From the cell containing the given text, extract its center point as (x, y) coordinate. 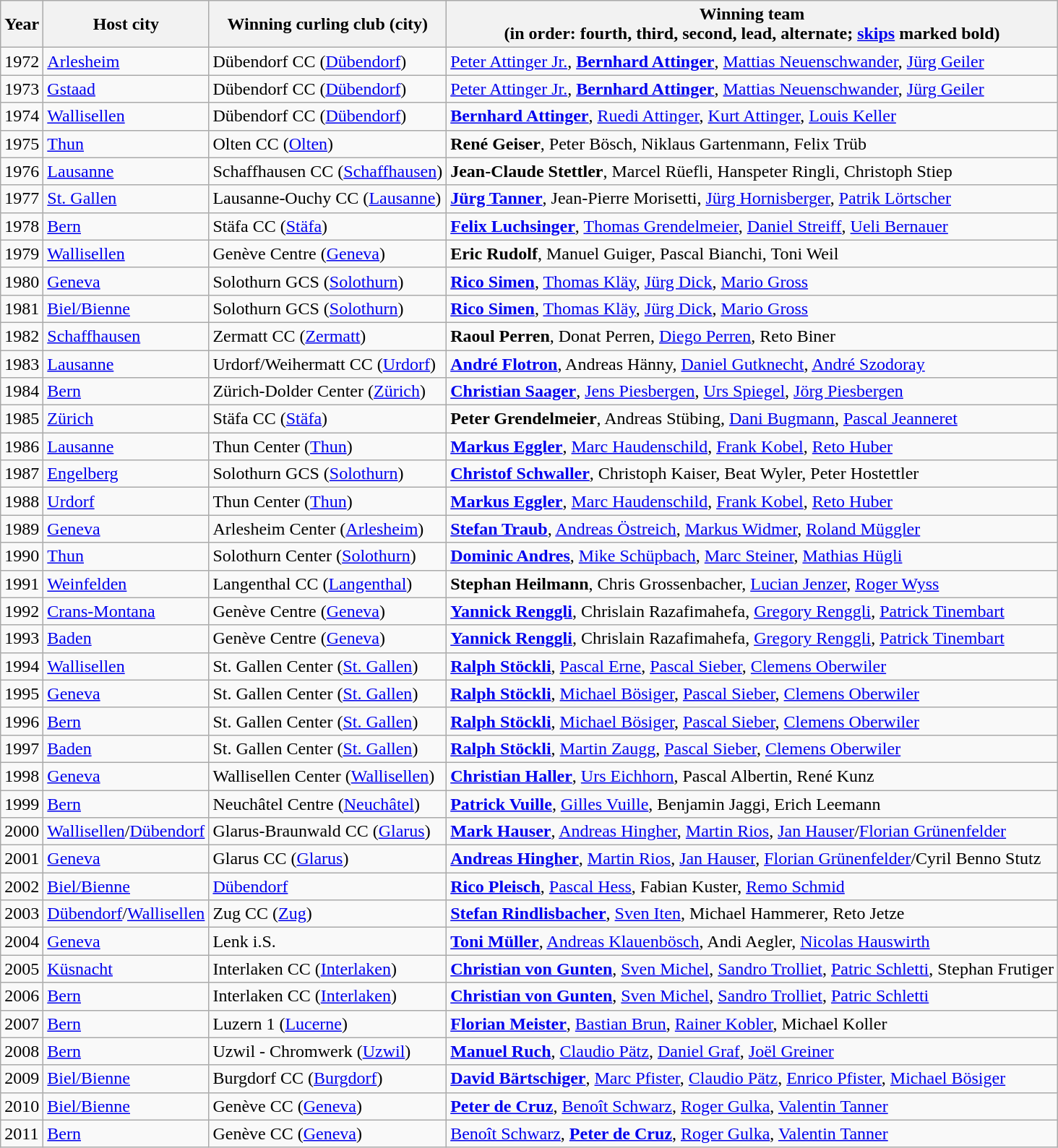
Wallisellen Center (Wallisellen) (328, 776)
René Geiser, Peter Bösch, Niklaus Gartenmann, Felix Trüb (752, 144)
2005 (22, 969)
Peter de Cruz, Benoît Schwarz, Roger Gulka, Valentin Tanner (752, 1106)
Benoît Schwarz, Peter de Cruz, Roger Gulka, Valentin Tanner (752, 1134)
Dübendorf (328, 886)
2001 (22, 859)
Lausanne-Ouchy CC (Lausanne) (328, 199)
Christian Haller, Urs Eichhorn, Pascal Albertin, René Kunz (752, 776)
Winning team(in order: fourth, third, second, lead, alternate; skips marked bold) (752, 25)
Mark Hauser, Andreas Hingher, Martin Rios, Jan Hauser/Florian Grünenfelder (752, 832)
Burgdorf CC (Burgdorf) (328, 1079)
Olten CC (Olten) (328, 144)
Christian von Gunten, Sven Michel, Sandro Trolliet, Patric Schletti, Stephan Frutiger (752, 969)
Zermatt CC (Zermatt) (328, 336)
Schaffhausen CC (Schaffhausen) (328, 171)
2003 (22, 914)
2011 (22, 1134)
1986 (22, 446)
Schaffhausen (126, 336)
St. Gallen (126, 199)
1991 (22, 584)
1992 (22, 611)
Engelberg (126, 474)
1997 (22, 748)
Host city (126, 25)
Jürg Tanner, Jean-Pierre Morisetti, Jürg Hornisberger, Patrik Lörtscher (752, 199)
2010 (22, 1106)
Urdorf/Weihermatt CC (Urdorf) (328, 363)
Peter Grendelmeier, Andreas Stübing, Dani Bugmann, Pascal Jeanneret (752, 419)
Bernhard Attinger, Ruedi Attinger, Kurt Attinger, Louis Keller (752, 116)
1983 (22, 363)
André Flotron, Andreas Hänny, Daniel Gutknecht, André Szodoray (752, 363)
Jean-Claude Stettler, Marcel Rüefli, Hanspeter Ringli, Christoph Stiep (752, 171)
2009 (22, 1079)
Christian Saager, Jens Piesbergen, Urs Spiegel, Jörg Piesbergen (752, 392)
Neuchâtel Centre (Neuchâtel) (328, 804)
1999 (22, 804)
Glarus-Braunwald CC (Glarus) (328, 832)
1977 (22, 199)
2000 (22, 832)
Arlesheim Center (Arlesheim) (328, 529)
1973 (22, 89)
Crans-Montana (126, 611)
Stefan Rindlisbacher, Sven Iten, Michael Hammerer, Reto Jetze (752, 914)
Solothurn Center (Solothurn) (328, 556)
Küsnacht (126, 969)
1980 (22, 281)
Christof Schwaller, Christoph Kaiser, Beat Wyler, Peter Hostettler (752, 474)
Uzwil - Chromwerk (Uzwil) (328, 1051)
1987 (22, 474)
1974 (22, 116)
Dübendorf/Wallisellen (126, 914)
Wallisellen/Dübendorf (126, 832)
1979 (22, 254)
1998 (22, 776)
Felix Luchsinger, Thomas Grendelmeier, Daniel Streiff, Ueli Bernauer (752, 226)
Patrick Vuille, Gilles Vuille, Benjamin Jaggi, Erich Leemann (752, 804)
2008 (22, 1051)
Zürich-Dolder Center (Zürich) (328, 392)
Rico Pleisch, Pascal Hess, Fabian Kuster, Remo Schmid (752, 886)
1984 (22, 392)
Christian von Gunten, Sven Michel, Sandro Trolliet, Patric Schletti (752, 996)
2002 (22, 886)
Eric Rudolf, Manuel Guiger, Pascal Bianchi, Toni Weil (752, 254)
2006 (22, 996)
Urdorf (126, 501)
1978 (22, 226)
Langenthal CC (Langenthal) (328, 584)
1994 (22, 666)
Dominic Andres, Mike Schüpbach, Marc Steiner, Mathias Hügli (752, 556)
Year (22, 25)
Gstaad (126, 89)
Ralph Stöckli, Martin Zaugg, Pascal Sieber, Clemens Oberwiler (752, 748)
1976 (22, 171)
Winning curling club (city) (328, 25)
1988 (22, 501)
2007 (22, 1024)
Stephan Heilmann, Chris Grossenbacher, Lucian Jenzer, Roger Wyss (752, 584)
1996 (22, 721)
Andreas Hingher, Martin Rios, Jan Hauser, Florian Grünenfelder/Cyril Benno Stutz (752, 859)
1995 (22, 694)
1981 (22, 308)
Manuel Ruch, Claudio Pätz, Daniel Graf, Joël Greiner (752, 1051)
1989 (22, 529)
Zug CC (Zug) (328, 914)
David Bärtschiger, Marc Pfister, Claudio Pätz, Enrico Pfister, Michael Bösiger (752, 1079)
Raoul Perren, Donat Perren, Diego Perren, Reto Biner (752, 336)
2004 (22, 941)
1993 (22, 639)
Ralph Stöckli, Pascal Erne, Pascal Sieber, Clemens Oberwiler (752, 666)
1982 (22, 336)
Zürich (126, 419)
1990 (22, 556)
Arlesheim (126, 61)
Florian Meister, Bastian Brun, Rainer Kobler, Michael Koller (752, 1024)
Weinfelden (126, 584)
Lenk i.S. (328, 941)
Stefan Traub, Andreas Östreich, Markus Widmer, Roland Müggler (752, 529)
1985 (22, 419)
Glarus CC (Glarus) (328, 859)
Luzern 1 (Lucerne) (328, 1024)
1975 (22, 144)
1972 (22, 61)
Toni Müller, Andreas Klauenbösch, Andi Aegler, Nicolas Hauswirth (752, 941)
